Capture the cell that displays the provided text and extract its [x, y] central coordinate. 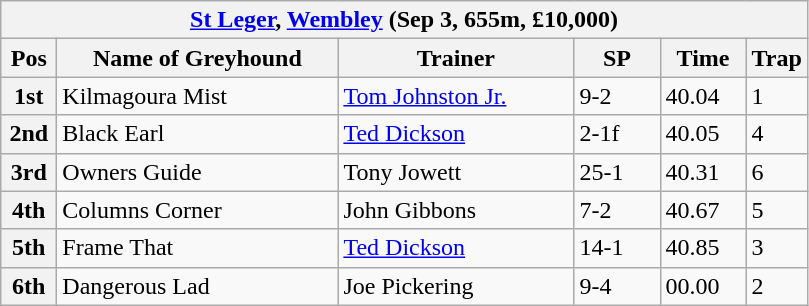
40.67 [703, 210]
9-4 [617, 286]
John Gibbons [456, 210]
14-1 [617, 248]
2nd [29, 134]
40.05 [703, 134]
Trap [776, 58]
40.31 [703, 172]
SP [617, 58]
Pos [29, 58]
6th [29, 286]
2-1f [617, 134]
Trainer [456, 58]
5 [776, 210]
9-2 [617, 96]
Tony Jowett [456, 172]
1st [29, 96]
Frame That [198, 248]
St Leger, Wembley (Sep 3, 655m, £10,000) [404, 20]
00.00 [703, 286]
3 [776, 248]
6 [776, 172]
3rd [29, 172]
40.85 [703, 248]
Dangerous Lad [198, 286]
Joe Pickering [456, 286]
Kilmagoura Mist [198, 96]
25-1 [617, 172]
4 [776, 134]
7-2 [617, 210]
Tom Johnston Jr. [456, 96]
5th [29, 248]
Name of Greyhound [198, 58]
Columns Corner [198, 210]
4th [29, 210]
Black Earl [198, 134]
40.04 [703, 96]
2 [776, 286]
Owners Guide [198, 172]
1 [776, 96]
Time [703, 58]
